Capture the cell that displays the provided text and extract its (X, Y) central coordinate. 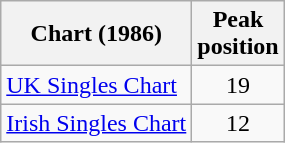
Chart (1986) (96, 34)
UK Singles Chart (96, 85)
Peakposition (238, 34)
19 (238, 85)
12 (238, 123)
Irish Singles Chart (96, 123)
